Determine the (X, Y) coordinate at the center of the cell enclosing the given text.  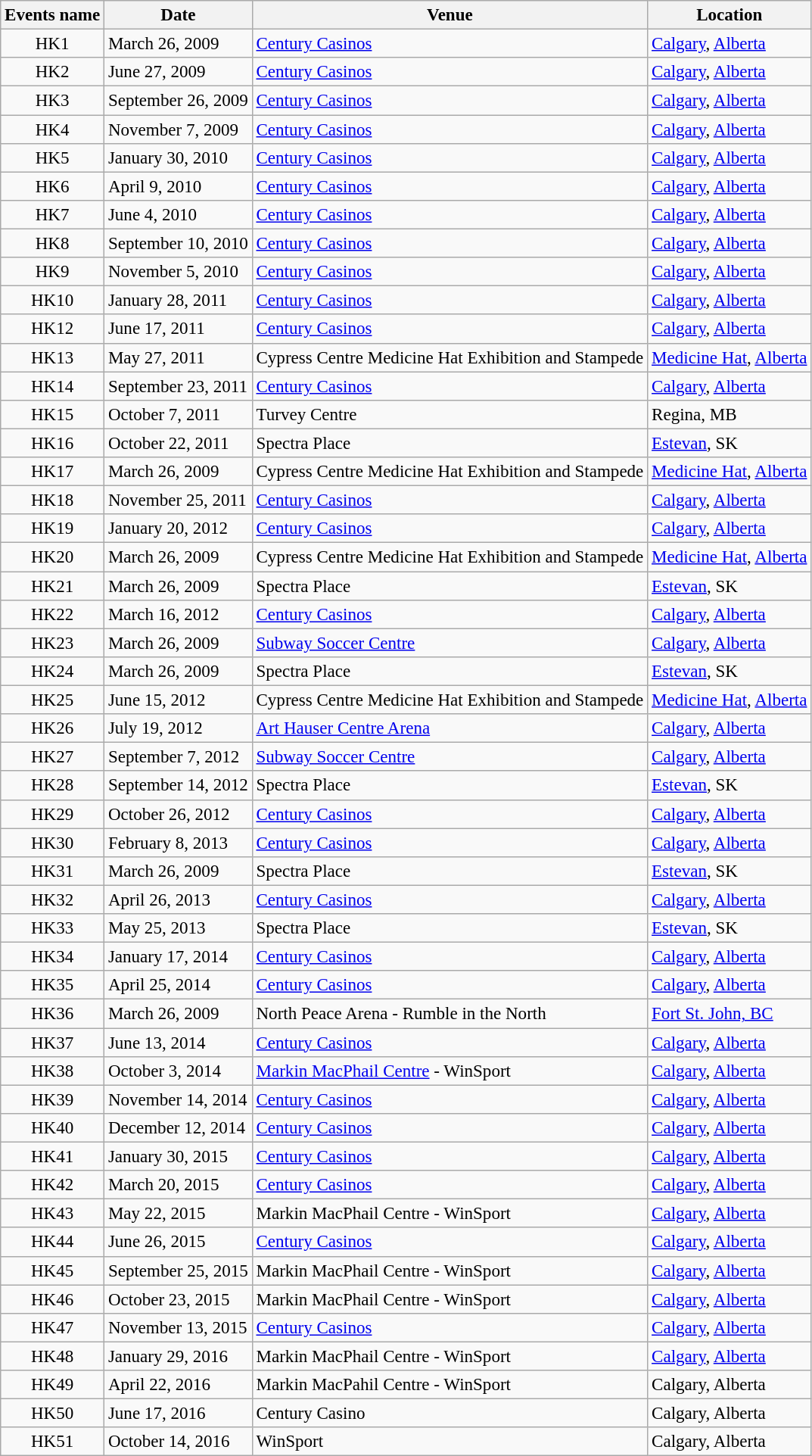
HK34 (53, 957)
WinSport (450, 1442)
HK39 (53, 1099)
HK48 (53, 1356)
April 26, 2013 (179, 899)
HK18 (53, 500)
October 23, 2015 (179, 1299)
January 29, 2016 (179, 1356)
HK19 (53, 528)
November 5, 2010 (179, 272)
HK22 (53, 615)
HK1 (53, 44)
December 12, 2014 (179, 1128)
Location (730, 15)
HK29 (53, 814)
March 16, 2012 (179, 615)
November 14, 2014 (179, 1099)
HK35 (53, 985)
HK28 (53, 786)
HK8 (53, 244)
HK40 (53, 1128)
HK45 (53, 1270)
HK2 (53, 72)
HK12 (53, 329)
January 20, 2012 (179, 528)
Turvey Centre (450, 415)
HK32 (53, 899)
HK23 (53, 643)
HK4 (53, 129)
May 22, 2015 (179, 1214)
November 7, 2009 (179, 129)
Fort St. John, BC (730, 1014)
June 15, 2012 (179, 700)
HK14 (53, 386)
January 17, 2014 (179, 957)
HK13 (53, 357)
HK17 (53, 472)
HK3 (53, 101)
HK5 (53, 158)
November 25, 2011 (179, 500)
HK31 (53, 871)
April 9, 2010 (179, 186)
HK36 (53, 1014)
HK44 (53, 1242)
Venue (450, 15)
September 25, 2015 (179, 1270)
October 26, 2012 (179, 814)
HK38 (53, 1071)
HK21 (53, 586)
September 23, 2011 (179, 386)
HK30 (53, 843)
March 20, 2015 (179, 1185)
HK43 (53, 1214)
November 13, 2015 (179, 1328)
October 14, 2016 (179, 1442)
February 8, 2013 (179, 843)
HK16 (53, 443)
HK15 (53, 415)
Markin MacPahil Centre - WinSport (450, 1385)
HK47 (53, 1328)
HK41 (53, 1157)
Regina, MB (730, 415)
HK37 (53, 1043)
January 28, 2011 (179, 301)
October 3, 2014 (179, 1071)
Century Casino (450, 1414)
HK51 (53, 1442)
June 27, 2009 (179, 72)
January 30, 2015 (179, 1157)
June 17, 2011 (179, 329)
September 10, 2010 (179, 244)
HK20 (53, 557)
May 27, 2011 (179, 357)
HK42 (53, 1185)
HK26 (53, 728)
October 7, 2011 (179, 415)
May 25, 2013 (179, 928)
HK24 (53, 672)
September 14, 2012 (179, 786)
HK46 (53, 1299)
January 30, 2010 (179, 158)
June 4, 2010 (179, 215)
July 19, 2012 (179, 728)
HK7 (53, 215)
HK9 (53, 272)
June 26, 2015 (179, 1242)
Events name (53, 15)
September 7, 2012 (179, 757)
September 26, 2009 (179, 101)
HK6 (53, 186)
HK49 (53, 1385)
Date (179, 15)
June 17, 2016 (179, 1414)
October 22, 2011 (179, 443)
HK25 (53, 700)
HK33 (53, 928)
HK10 (53, 301)
North Peace Arena - Rumble in the North (450, 1014)
Art Hauser Centre Arena (450, 728)
HK27 (53, 757)
June 13, 2014 (179, 1043)
April 22, 2016 (179, 1385)
April 25, 2014 (179, 985)
HK50 (53, 1414)
